Capture the cell that displays the provided text and extract its [x, y] central coordinate. 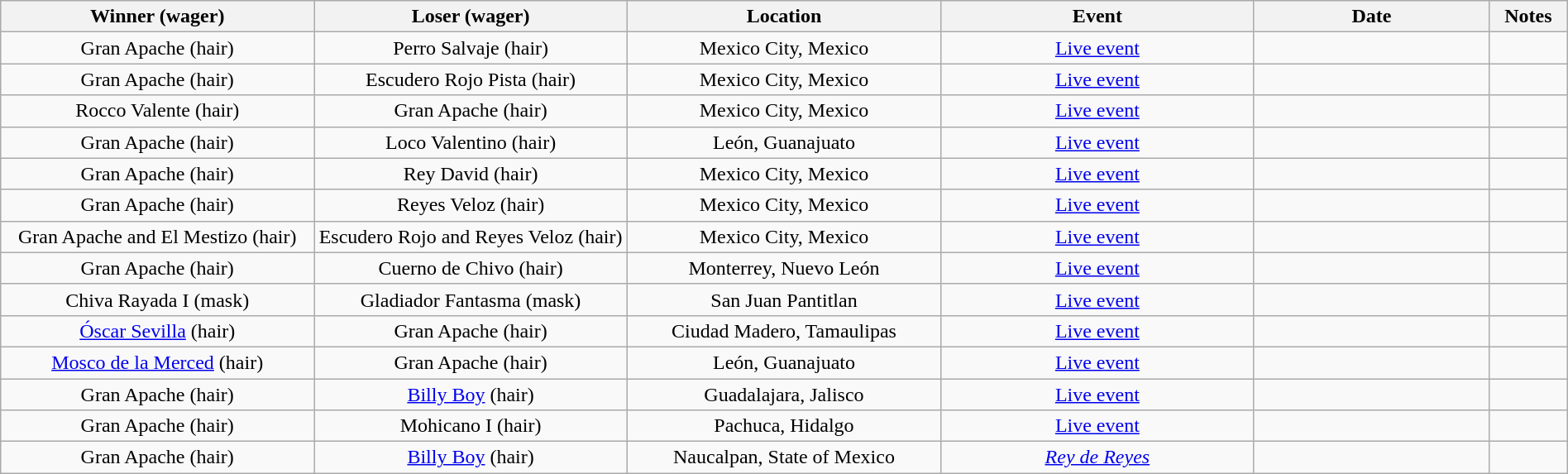
Guadalajara, Jalisco [784, 395]
Winner (wager) [157, 17]
Loco Valentino (hair) [471, 142]
Reyes Veloz (hair) [471, 205]
Pachuca, Hidalgo [784, 426]
Mosco de la Merced (hair) [157, 362]
Cuerno de Chivo (hair) [471, 268]
Location [784, 17]
Rey de Reyes [1097, 457]
San Juan Pantitlan [784, 299]
Perro Salvaje (hair) [471, 48]
Rocco Valente (hair) [157, 111]
Date [1371, 17]
Óscar Sevilla (hair) [157, 331]
Ciudad Madero, Tamaulipas [784, 331]
Escudero Rojo and Reyes Veloz (hair) [471, 237]
Gladiador Fantasma (mask) [471, 299]
Naucalpan, State of Mexico [784, 457]
Mohicano I (hair) [471, 426]
Gran Apache and El Mestizo (hair) [157, 237]
Monterrey, Nuevo León [784, 268]
Event [1097, 17]
Chiva Rayada I (mask) [157, 299]
Escudero Rojo Pista (hair) [471, 79]
Notes [1528, 17]
Loser (wager) [471, 17]
Rey David (hair) [471, 174]
